Find where the given text appears and provide that cell's center as (X, Y) coordinate. 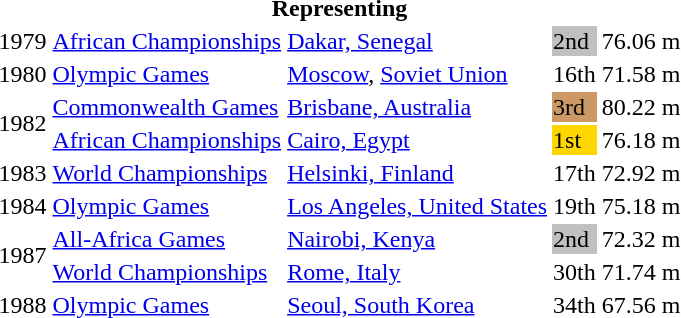
17th (575, 173)
16th (575, 74)
Dakar, Senegal (418, 41)
19th (575, 206)
Commonwealth Games (167, 107)
All-Africa Games (167, 239)
1st (575, 140)
Los Angeles, United States (418, 206)
3rd (575, 107)
30th (575, 272)
Brisbane, Australia (418, 107)
Cairo, Egypt (418, 140)
Rome, Italy (418, 272)
Moscow, Soviet Union (418, 74)
Helsinki, Finland (418, 173)
Nairobi, Kenya (418, 239)
